Provide the [x, y] coordinate of the cell's center where the given text is located.  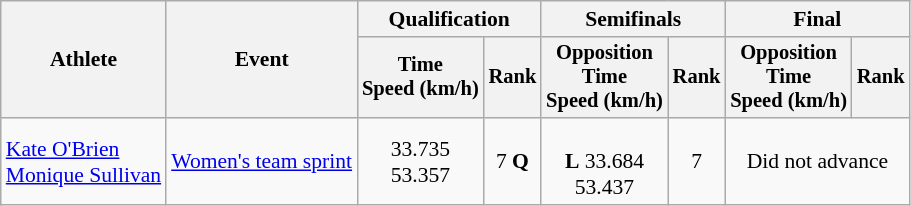
Final [817, 19]
Kate O'BrienMonique Sullivan [84, 162]
Athlete [84, 60]
33.73553.357 [420, 162]
Women's team sprint [262, 162]
7 Q [513, 162]
TimeSpeed (km/h) [420, 78]
L 33.68453.437 [604, 162]
Event [262, 60]
Qualification [449, 19]
Semifinals [633, 19]
Did not advance [817, 162]
7 [697, 162]
